Capture the cell that displays the provided text and extract its (x, y) central coordinate. 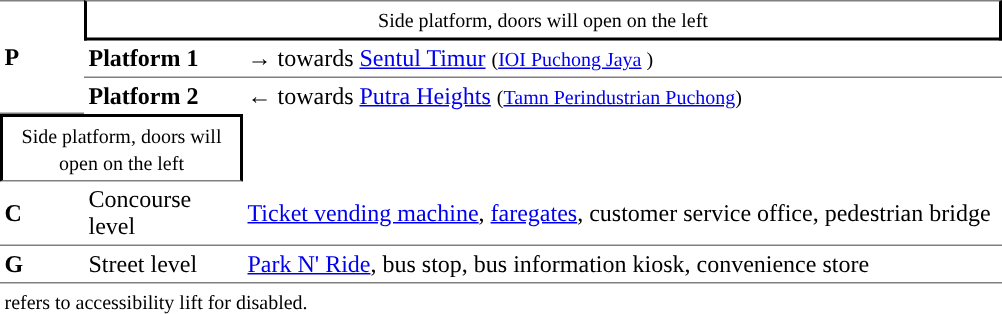
← towards Putra Heights (Tamn Perindustrian Puchong) (622, 96)
C (42, 214)
Platform 2 (164, 96)
Park N' Ride, bus stop, bus information kiosk, convenience store (622, 264)
P (42, 57)
Platform 1 (164, 59)
→ towards Sentul Timur (IOI Puchong Jaya ) (622, 59)
Concourse level (164, 214)
Ticket vending machine, faregates, customer service office, pedestrian bridge (622, 214)
G (42, 264)
Street level (164, 264)
